Provide the [X, Y] coordinate of the cell's center where the given text is located.  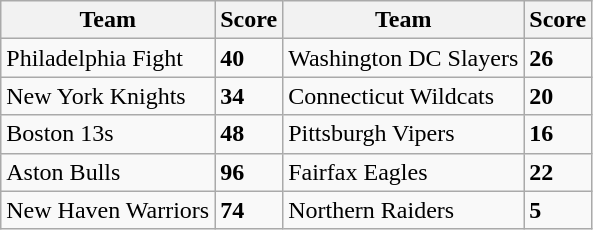
40 [249, 58]
48 [249, 134]
Aston Bulls [108, 172]
New Haven Warriors [108, 210]
Fairfax Eagles [404, 172]
22 [558, 172]
Washington DC Slayers [404, 58]
26 [558, 58]
16 [558, 134]
34 [249, 96]
Boston 13s [108, 134]
Pittsburgh Vipers [404, 134]
5 [558, 210]
96 [249, 172]
Northern Raiders [404, 210]
Connecticut Wildcats [404, 96]
Philadelphia Fight [108, 58]
New York Knights [108, 96]
20 [558, 96]
74 [249, 210]
